Scan for the cell matching the given text and deliver its [X, Y] coordinate at center. 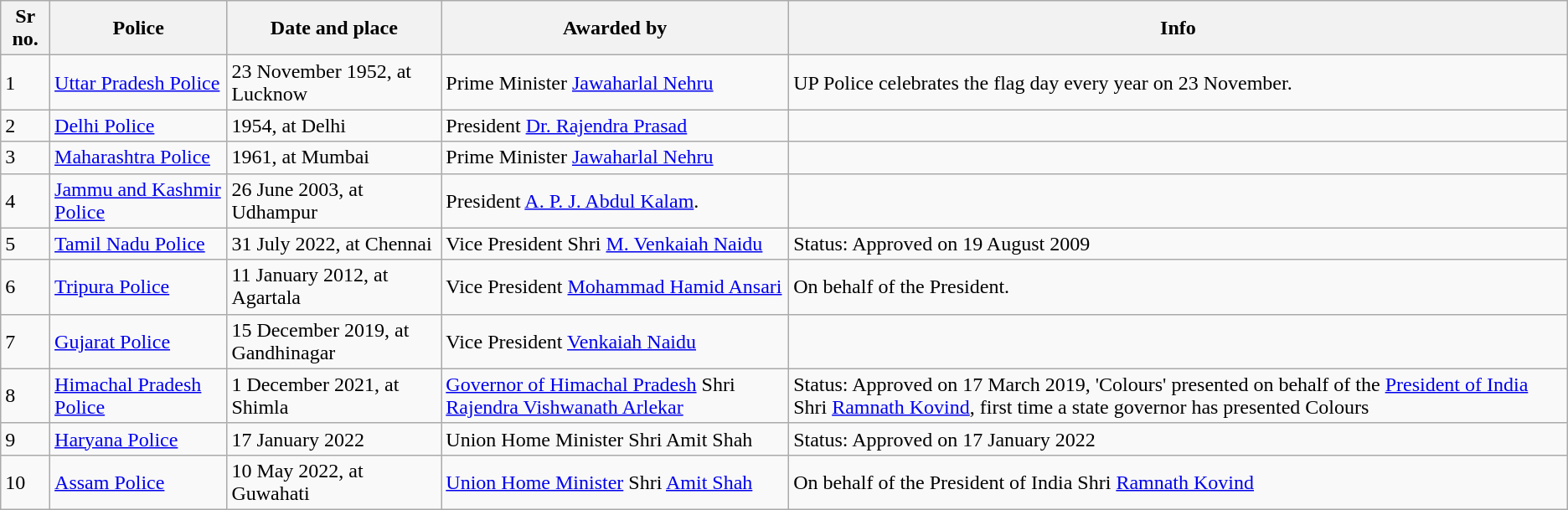
Status: Approved on 19 August 2009 [1179, 244]
Vice President Shri M. Venkaiah Naidu [615, 244]
Gujarat Police [139, 342]
15 December 2019, at Gandhinagar [334, 342]
6 [25, 286]
23 November 1952, at Lucknow [334, 82]
Status: Approved on 17 January 2022 [1179, 439]
1954, at Delhi [334, 126]
Vice President Venkaiah Naidu [615, 342]
Maharashtra Police [139, 157]
1961, at Mumbai [334, 157]
Jammu and Kashmir Police [139, 201]
On behalf of the President of India Shri Ramnath Kovind [1179, 482]
26 June 2003, at Udhampur [334, 201]
3 [25, 157]
Info [1179, 28]
10 May 2022, at Guwahati [334, 482]
5 [25, 244]
On behalf of the President. [1179, 286]
President A. P. J. Abdul Kalam. [615, 201]
Date and place [334, 28]
7 [25, 342]
2 [25, 126]
17 January 2022 [334, 439]
Vice President Mohammad Hamid Ansari [615, 286]
Delhi Police [139, 126]
Himachal Pradesh Police [139, 395]
11 January 2012, at Agartala [334, 286]
Police [139, 28]
Sr no. [25, 28]
Tamil Nadu Police [139, 244]
10 [25, 482]
Governor of Himachal Pradesh Shri Rajendra Vishwanath Arlekar [615, 395]
Haryana Police [139, 439]
31 July 2022, at Chennai [334, 244]
Assam Police [139, 482]
Awarded by [615, 28]
Uttar Pradesh Police [139, 82]
8 [25, 395]
1 [25, 82]
UP Police celebrates the flag day every year on 23 November. [1179, 82]
President Dr. Rajendra Prasad [615, 126]
Tripura Police [139, 286]
4 [25, 201]
1 December 2021, at Shimla [334, 395]
9 [25, 439]
